Pinpoint the cell where the given text exists, returning its (X, Y) midpoint coordinate. 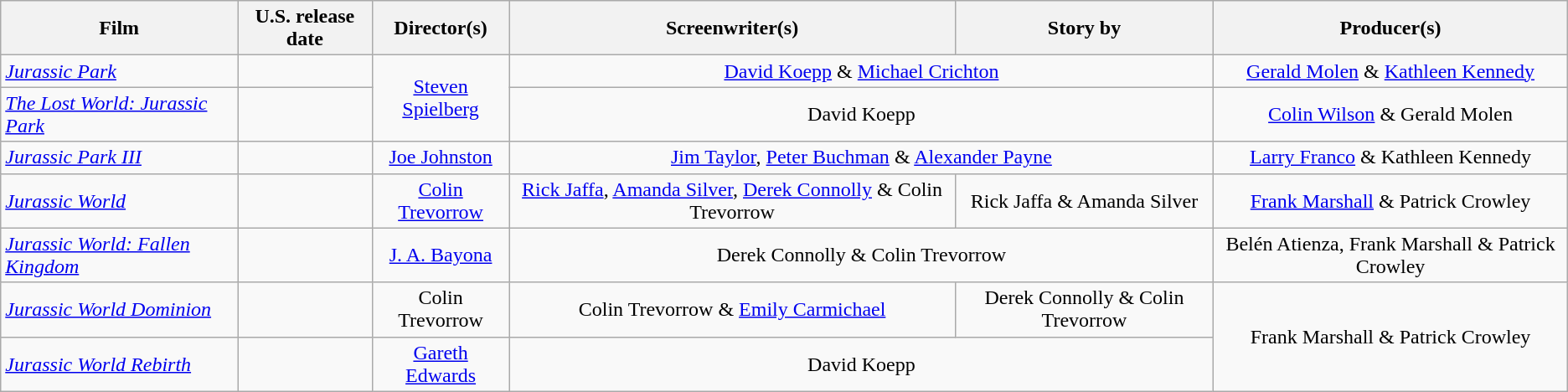
Colin Wilson & Gerald Molen (1390, 114)
Jurassic World Rebirth (119, 364)
J. A. Bayona (441, 255)
Producer(s) (1390, 28)
Gareth Edwards (441, 364)
Jim Taylor, Peter Buchman & Alexander Payne (861, 157)
Rick Jaffa & Amanda Silver (1084, 201)
Jurassic World: Fallen Kingdom (119, 255)
Gerald Molen & Kathleen Kennedy (1390, 71)
Larry Franco & Kathleen Kennedy (1390, 157)
Screenwriter(s) (732, 28)
Jurassic Park III (119, 157)
Jurassic World Dominion (119, 310)
Film (119, 28)
Joe Johnston (441, 157)
The Lost World: Jurassic Park (119, 114)
Colin Trevorrow & Emily Carmichael (732, 310)
Steven Spielberg (441, 99)
Story by (1084, 28)
Jurassic Park (119, 71)
Rick Jaffa, Amanda Silver, Derek Connolly & Colin Trevorrow (732, 201)
Director(s) (441, 28)
Belén Atienza, Frank Marshall & Patrick Crowley (1390, 255)
Jurassic World (119, 201)
David Koepp & Michael Crichton (861, 71)
U.S. release date (305, 28)
